Provide the (x, y) coordinate of the cell's center where the given text is located.  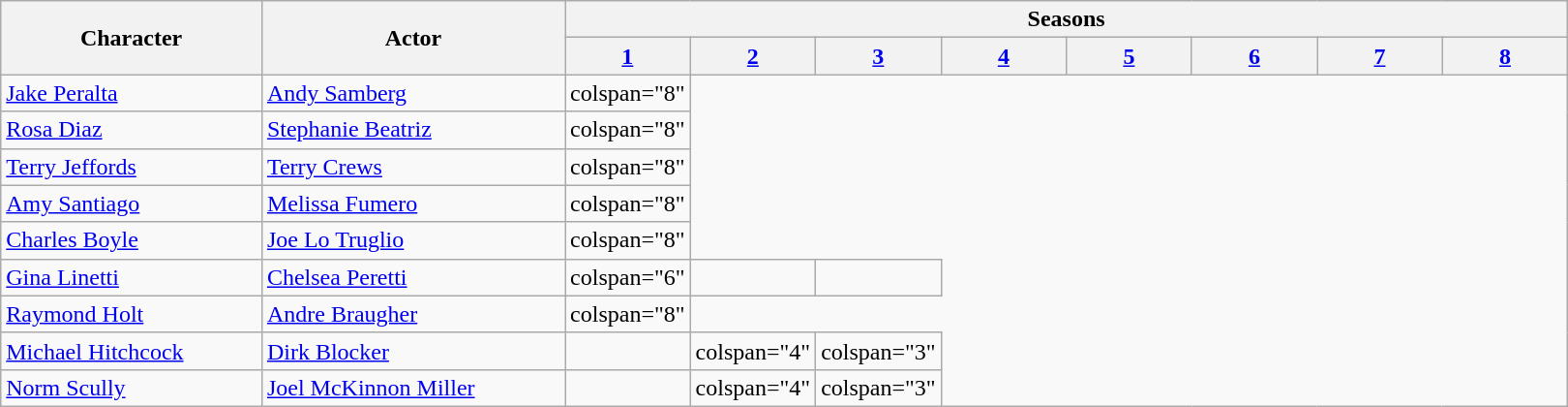
7 (1380, 56)
Jake Peralta (132, 93)
colspan="6" (628, 277)
Terry Crews (412, 167)
Character (132, 38)
6 (1254, 56)
Stephanie Beatriz (412, 130)
Norm Scully (132, 388)
Michael Hitchcock (132, 351)
Chelsea Peretti (412, 277)
Raymond Holt (132, 314)
Amy Santiago (132, 203)
Charles Boyle (132, 240)
Andre Braugher (412, 314)
Joe Lo Truglio (412, 240)
5 (1130, 56)
1 (628, 56)
Gina Linetti (132, 277)
Actor (412, 38)
Seasons (1067, 19)
Terry Jeffords (132, 167)
4 (1004, 56)
Andy Samberg (412, 93)
Rosa Diaz (132, 130)
2 (753, 56)
8 (1505, 56)
Dirk Blocker (412, 351)
Joel McKinnon Miller (412, 388)
Melissa Fumero (412, 203)
3 (879, 56)
